Identify which cell holds the provided text, then report its (X, Y) central coordinate. 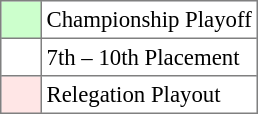
Relegation Playout (149, 95)
Championship Playoff (149, 20)
7th – 10th Placement (149, 57)
